Return [x, y] of the center of cell containing provided text 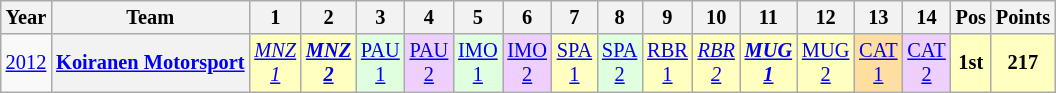
Pos [971, 17]
MNZ1 [275, 63]
14 [926, 17]
3 [380, 17]
Points [1023, 17]
IMO2 [526, 63]
MNZ2 [328, 63]
2 [328, 17]
SPA1 [574, 63]
6 [526, 17]
RBR1 [667, 63]
1st [971, 63]
11 [768, 17]
5 [478, 17]
4 [430, 17]
13 [878, 17]
IMO1 [478, 63]
SPA2 [620, 63]
7 [574, 17]
MUG1 [768, 63]
8 [620, 17]
CAT2 [926, 63]
Koiranen Motorsport [150, 63]
CAT1 [878, 63]
Team [150, 17]
RBR2 [716, 63]
2012 [26, 63]
217 [1023, 63]
MUG2 [826, 63]
12 [826, 17]
1 [275, 17]
9 [667, 17]
PAU1 [380, 63]
Year [26, 17]
PAU2 [430, 63]
10 [716, 17]
